Output the (x, y) coordinate of the center of the cell containing the given text.  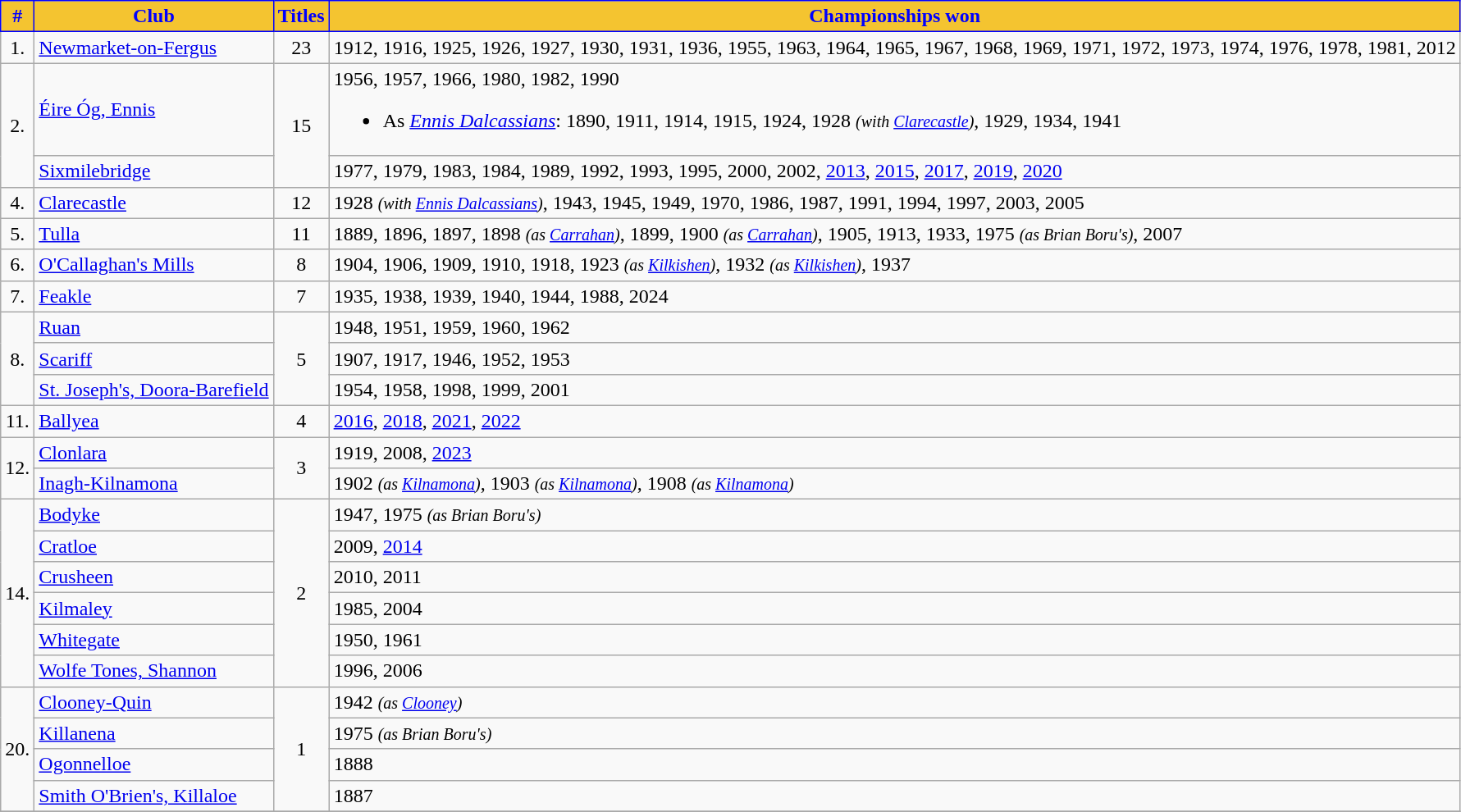
8 (301, 265)
1935, 1938, 1939, 1940, 1944, 1988, 2024 (894, 296)
7. (18, 296)
Newmarket-on-Fergus (154, 48)
1942 (as Clooney) (894, 702)
7 (301, 296)
Crusheen (154, 577)
Bodyke (154, 515)
Titles (301, 16)
1954, 1958, 1998, 1999, 2001 (894, 390)
Clooney-Quin (154, 702)
O'Callaghan's Mills (154, 265)
Sixmilebridge (154, 171)
15 (301, 125)
Cratloe (154, 546)
1919, 2008, 2023 (894, 452)
3 (301, 468)
1956, 1957, 1966, 1980, 1982, 1990As Ennis Dalcassians: 1890, 1911, 1914, 1915, 1924, 1928 (with Clarecastle), 1929, 1934, 1941 (894, 110)
Inagh-Kilnamona (154, 484)
1887 (894, 796)
5. (18, 234)
1928 (with Ennis Dalcassians), 1943, 1945, 1949, 1970, 1986, 1987, 1991, 1994, 1997, 2003, 2005 (894, 203)
1950, 1961 (894, 640)
Ogonnelloe (154, 764)
# (18, 16)
1907, 1917, 1946, 1952, 1953 (894, 358)
23 (301, 48)
2009, 2014 (894, 546)
1948, 1951, 1959, 1960, 1962 (894, 327)
2 (301, 593)
2. (18, 125)
Kilmaley (154, 609)
6. (18, 265)
20. (18, 749)
14. (18, 593)
Championships won (894, 16)
1912, 1916, 1925, 1926, 1927, 1930, 1931, 1936, 1955, 1963, 1964, 1965, 1967, 1968, 1969, 1971, 1972, 1973, 1974, 1976, 1978, 1981, 2012 (894, 48)
Whitegate (154, 640)
5 (301, 358)
1. (18, 48)
1904, 1906, 1909, 1910, 1918, 1923 (as Kilkishen), 1932 (as Kilkishen), 1937 (894, 265)
Feakle (154, 296)
4 (301, 421)
Clonlara (154, 452)
Killanena (154, 733)
1977, 1979, 1983, 1984, 1989, 1992, 1993, 1995, 2000, 2002, 2013, 2015, 2017, 2019, 2020 (894, 171)
12 (301, 203)
Clarecastle (154, 203)
1902 (as Kilnamona), 1903 (as Kilnamona), 1908 (as Kilnamona) (894, 484)
1889, 1896, 1897, 1898 (as Carrahan), 1899, 1900 (as Carrahan), 1905, 1913, 1933, 1975 (as Brian Boru's), 2007 (894, 234)
1888 (894, 764)
11. (18, 421)
8. (18, 358)
1985, 2004 (894, 609)
12. (18, 468)
St. Joseph's, Doora-Barefield (154, 390)
Club (154, 16)
2010, 2011 (894, 577)
1996, 2006 (894, 671)
Scariff (154, 358)
11 (301, 234)
1 (301, 749)
2016, 2018, 2021, 2022 (894, 421)
Ruan (154, 327)
Smith O'Brien's, Killaloe (154, 796)
4. (18, 203)
Éire Óg, Ennis (154, 110)
1947, 1975 (as Brian Boru's) (894, 515)
1975 (as Brian Boru's) (894, 733)
Tulla (154, 234)
Ballyea (154, 421)
Wolfe Tones, Shannon (154, 671)
